Return the (X, Y) coordinate for the center point of the cell that contains the specified text.  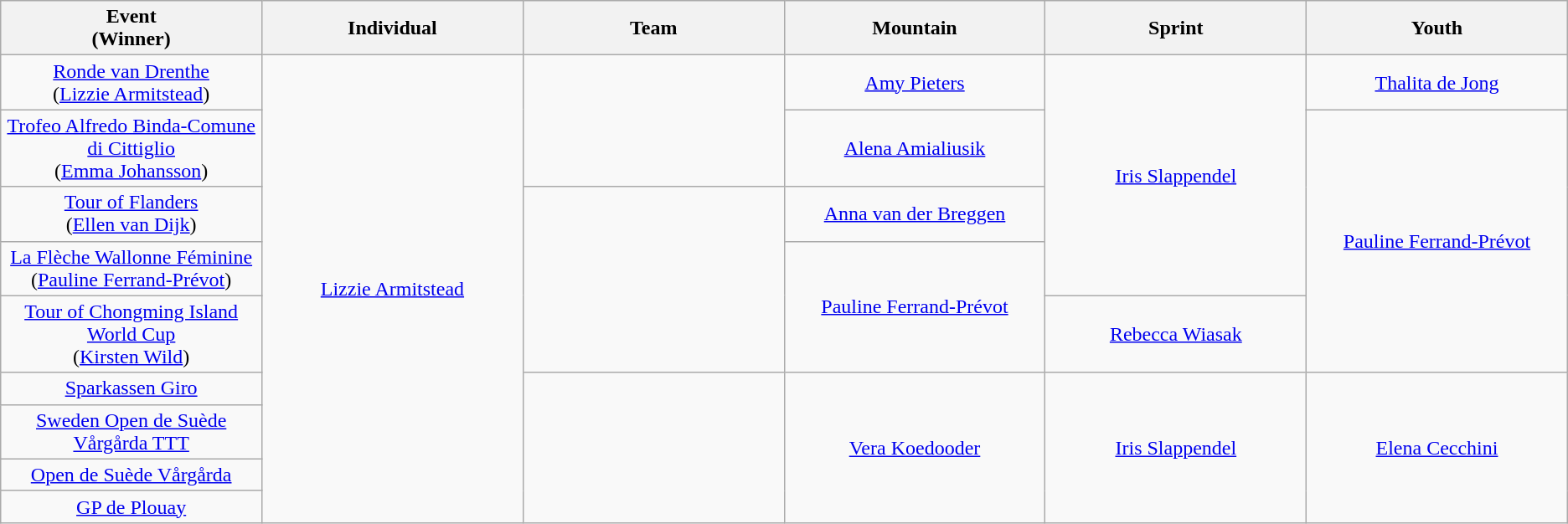
Thalita de Jong (1437, 82)
Rebecca Wiasak (1176, 334)
La Flèche Wallonne Féminine(Pauline Ferrand-Prévot) (132, 268)
Anna van der Breggen (915, 214)
Individual (393, 28)
Mountain (915, 28)
Trofeo Alfredo Binda-Comune di Cittiglio(Emma Johansson) (132, 148)
Lizzie Armitstead (393, 290)
Event(Winner) (132, 28)
Amy Pieters (915, 82)
Open de Suède Vårgårda (132, 475)
Tour of Flanders(Ellen van Dijk) (132, 214)
GP de Plouay (132, 506)
Sparkassen Giro (132, 388)
Sprint (1176, 28)
Elena Cecchini (1437, 447)
Vera Koedooder (915, 447)
Sweden Open de Suède Vårgårda TTT (132, 432)
Team (653, 28)
Ronde van Drenthe(Lizzie Armitstead) (132, 82)
Tour of Chongming Island World Cup(Kirsten Wild) (132, 334)
Youth (1437, 28)
Alena Amialiusik (915, 148)
